Pinpoint the cell where the given text exists, returning its [X, Y] midpoint coordinate. 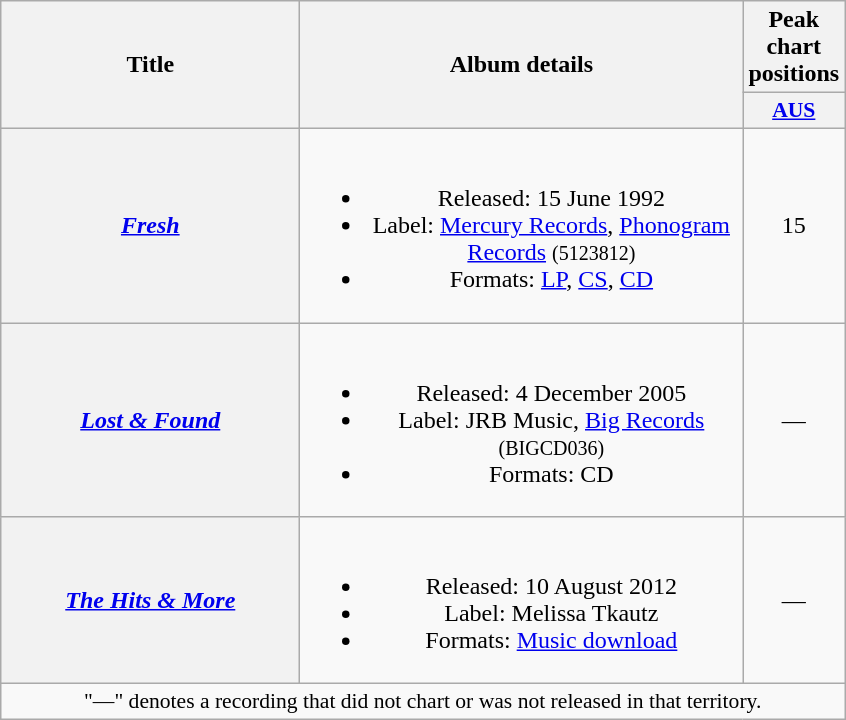
Released: 4 December 2005Label: JRB Music, Big Records (BIGCD036)Formats: CD [522, 419]
15 [794, 225]
"—" denotes a recording that did not chart or was not released in that territory. [423, 702]
Album details [522, 65]
Released: 10 August 2012Label: Melissa TkautzFormats: Music download [522, 600]
Lost & Found [150, 419]
Fresh [150, 225]
Title [150, 65]
Peak chart positions [794, 47]
AUS [794, 111]
The Hits & More [150, 600]
Released: 15 June 1992Label: Mercury Records, Phonogram Records (5123812)Formats: LP, CS, CD [522, 225]
